Extract the (x, y) coordinate from the center of the cell holding the provided text.  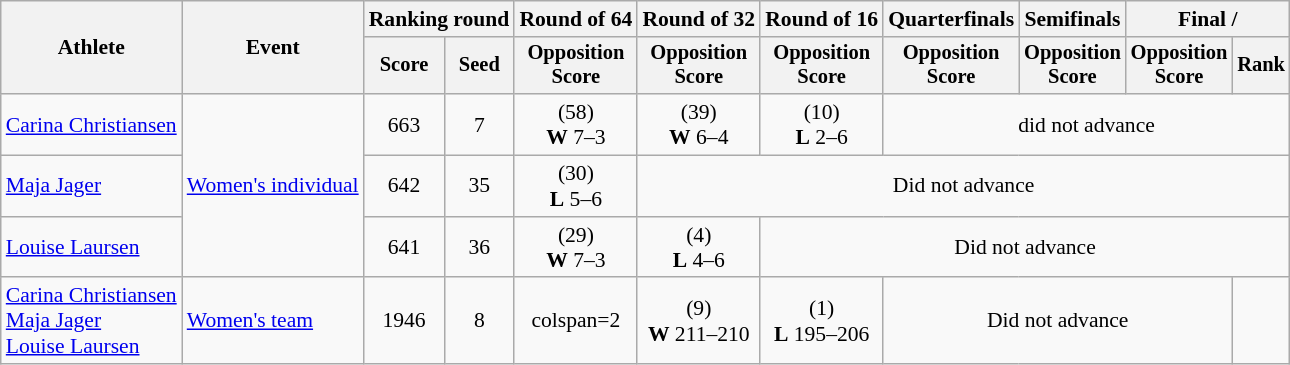
Round of 16 (822, 19)
Rank (1261, 66)
(9)W 211–210 (698, 322)
Round of 32 (698, 19)
663 (404, 124)
642 (404, 186)
Final / (1208, 19)
Women's team (273, 322)
(10)L 2–6 (822, 124)
7 (479, 124)
(30)L 5–6 (576, 186)
Quarterfinals (951, 19)
Seed (479, 66)
1946 (404, 322)
Maja Jager (92, 186)
(4)L 4–6 (698, 248)
(39)W 6–4 (698, 124)
Ranking round (440, 19)
Score (404, 66)
36 (479, 248)
641 (404, 248)
Round of 64 (576, 19)
(58)W 7–3 (576, 124)
Event (273, 48)
Athlete (92, 48)
(1)L 195–206 (822, 322)
35 (479, 186)
Semifinals (1072, 19)
did not advance (1086, 124)
(29)W 7–3 (576, 248)
Women's individual (273, 186)
Carina Christiansen (92, 124)
Louise Laursen (92, 248)
Carina ChristiansenMaja JagerLouise Laursen (92, 322)
colspan=2 (576, 322)
8 (479, 322)
